Scan for the cell matching the given text and deliver its [X, Y] coordinate at center. 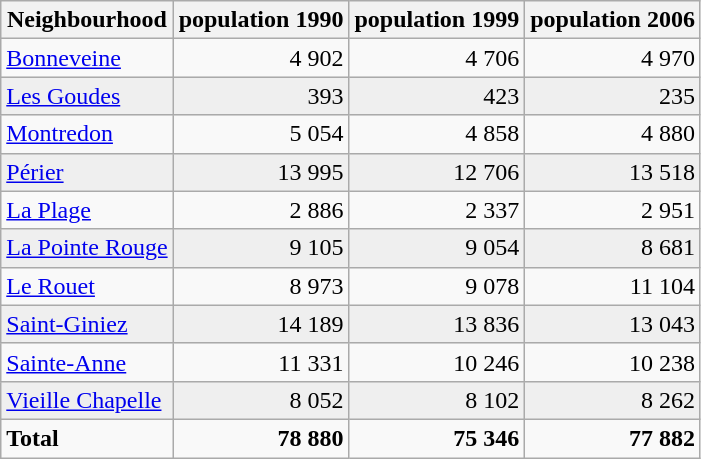
78 880 [261, 438]
77 882 [613, 438]
5 054 [261, 134]
Total [87, 438]
13 043 [613, 324]
12 706 [437, 172]
8 262 [613, 400]
Saint-Giniez [87, 324]
75 346 [437, 438]
8 973 [261, 286]
11 104 [613, 286]
4 902 [261, 58]
population 1999 [437, 20]
Le Rouet [87, 286]
9 054 [437, 248]
13 836 [437, 324]
Vieille Chapelle [87, 400]
10 238 [613, 362]
9 105 [261, 248]
La Pointe Rouge [87, 248]
population 1990 [261, 20]
423 [437, 96]
4 858 [437, 134]
Montredon [87, 134]
9 078 [437, 286]
14 189 [261, 324]
393 [261, 96]
8 102 [437, 400]
13 518 [613, 172]
2 886 [261, 210]
2 951 [613, 210]
2 337 [437, 210]
4 706 [437, 58]
4 880 [613, 134]
population 2006 [613, 20]
10 246 [437, 362]
8 052 [261, 400]
La Plage [87, 210]
4 970 [613, 58]
13 995 [261, 172]
Les Goudes [87, 96]
11 331 [261, 362]
Périer [87, 172]
Bonneveine [87, 58]
Sainte-Anne [87, 362]
235 [613, 96]
Neighbourhood [87, 20]
8 681 [613, 248]
